Determine the [X, Y] coordinate at the center of the cell enclosing the given text.  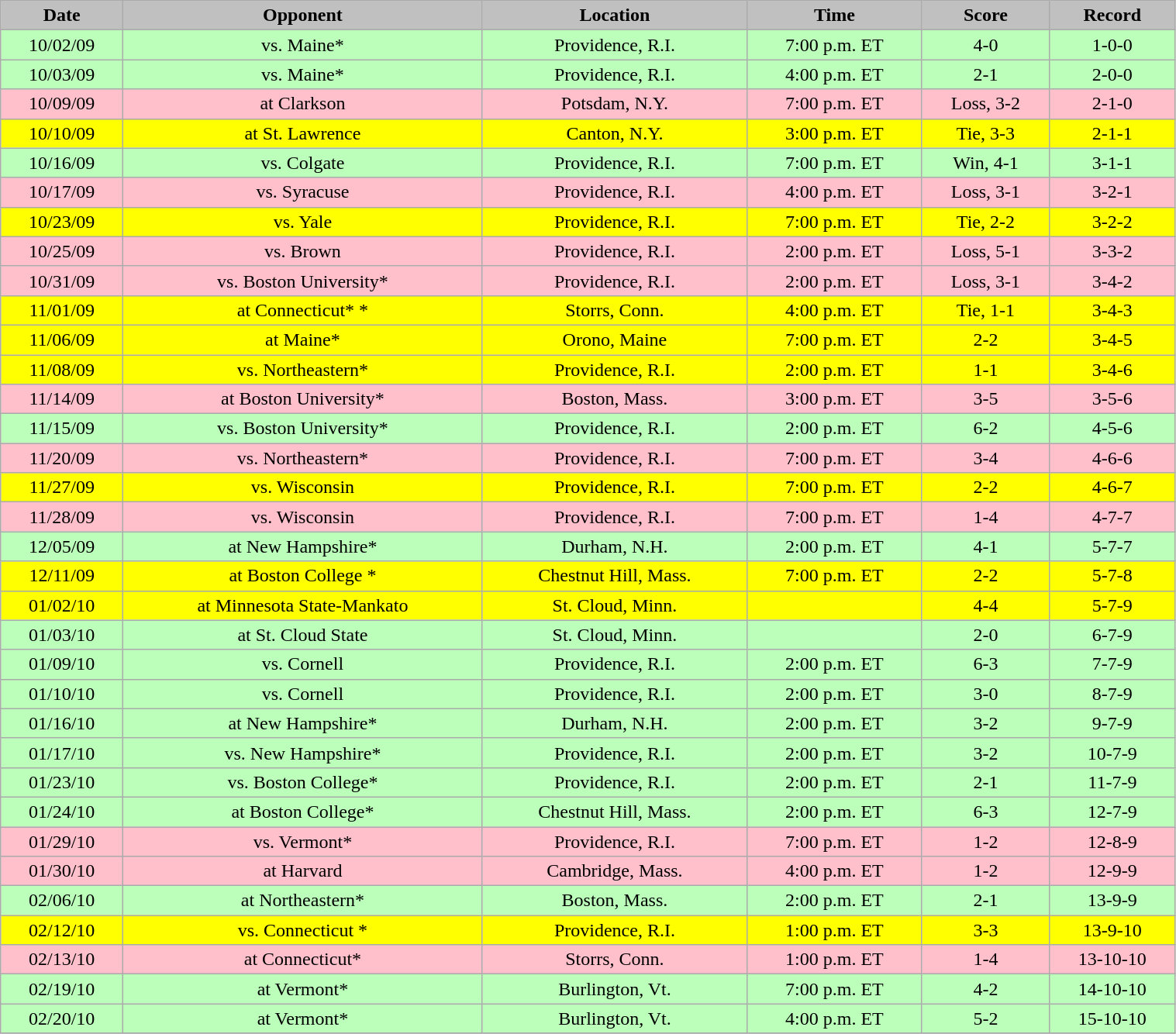
13-10-10 [1112, 960]
vs. Brown [303, 251]
11/14/09 [62, 399]
4-4 [985, 605]
11-7-9 [1112, 782]
01/17/10 [62, 753]
02/13/10 [62, 960]
3-3 [985, 930]
11/20/09 [62, 458]
3-4 [985, 458]
13-9-10 [1112, 930]
vs. Yale [303, 222]
01/03/10 [62, 635]
3-5 [985, 399]
Orono, Maine [614, 339]
6-7-9 [1112, 635]
01/29/10 [62, 841]
12/11/09 [62, 576]
at Boston University* [303, 399]
Loss, 5-1 [985, 251]
at Clarkson [303, 104]
3-4-6 [1112, 370]
02/20/10 [62, 1018]
3-5-6 [1112, 399]
10/17/09 [62, 192]
at Connecticut* [303, 960]
3-0 [985, 694]
at Northeastern* [303, 901]
3-4-3 [1112, 310]
Canton, N.Y. [614, 133]
Tie, 3-3 [985, 133]
3-2-2 [1112, 222]
Cambridge, Mass. [614, 871]
1-1 [985, 370]
2-0 [985, 635]
10/31/09 [62, 281]
11/06/09 [62, 339]
3-4-5 [1112, 339]
5-2 [985, 1018]
10/02/09 [62, 45]
5-7-8 [1112, 576]
vs. Colgate [303, 163]
Score [985, 16]
Opponent [303, 16]
10/03/09 [62, 74]
11/01/09 [62, 310]
3-3-2 [1112, 251]
5-7-9 [1112, 605]
Tie, 1-1 [985, 310]
10/10/09 [62, 133]
at Boston College* [303, 812]
10/23/09 [62, 222]
01/09/10 [62, 664]
at St. Lawrence [303, 133]
13-9-9 [1112, 901]
01/23/10 [62, 782]
at Maine* [303, 339]
vs. Syracuse [303, 192]
Record [1112, 16]
Date [62, 16]
2-1-0 [1112, 104]
11/28/09 [62, 517]
10/25/09 [62, 251]
Loss, 3-2 [985, 104]
9-7-9 [1112, 723]
at St. Cloud State [303, 635]
Potsdam, N.Y. [614, 104]
4-5-6 [1112, 429]
Tie, 2-2 [985, 222]
01/16/10 [62, 723]
4-6-7 [1112, 488]
2-0-0 [1112, 74]
5-7-7 [1112, 546]
1-0-0 [1112, 45]
4-7-7 [1112, 517]
at Boston College * [303, 576]
4-6-6 [1112, 458]
vs. Boston College* [303, 782]
10-7-9 [1112, 753]
12-8-9 [1112, 841]
4-1 [985, 546]
15-10-10 [1112, 1018]
12/05/09 [62, 546]
02/12/10 [62, 930]
01/24/10 [62, 812]
vs. New Hampshire* [303, 753]
Win, 4-1 [985, 163]
Time [835, 16]
10/09/09 [62, 104]
10/16/09 [62, 163]
11/27/09 [62, 488]
01/30/10 [62, 871]
11/08/09 [62, 370]
6-2 [985, 429]
4-2 [985, 989]
at Connecticut* * [303, 310]
vs. Vermont* [303, 841]
at Minnesota State-Mankato [303, 605]
11/15/09 [62, 429]
Location [614, 16]
12-9-9 [1112, 871]
3-1-1 [1112, 163]
14-10-10 [1112, 989]
02/06/10 [62, 901]
12-7-9 [1112, 812]
3-2-1 [1112, 192]
at Harvard [303, 871]
8-7-9 [1112, 694]
vs. Connecticut * [303, 930]
7-7-9 [1112, 664]
3-4-2 [1112, 281]
01/10/10 [62, 694]
02/19/10 [62, 989]
01/02/10 [62, 605]
4-0 [985, 45]
2-1-1 [1112, 133]
